Pinpoint the cell where the given text exists, returning its (X, Y) midpoint coordinate. 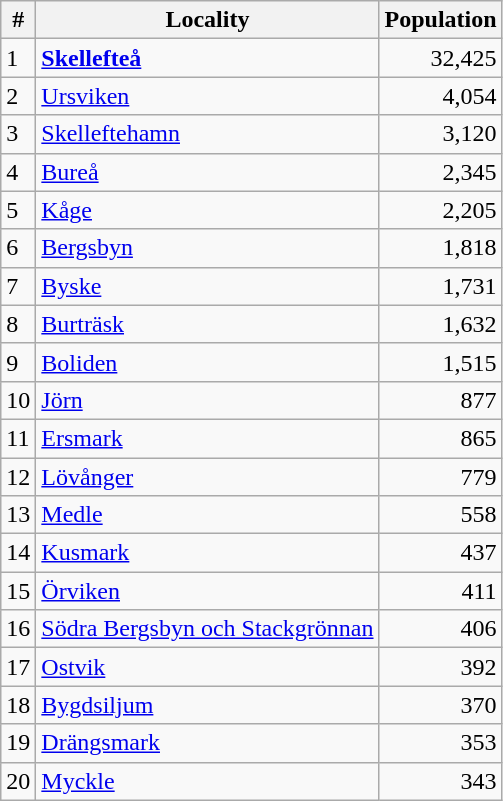
17 (18, 667)
Ersmark (208, 438)
13 (18, 515)
8 (18, 324)
12 (18, 477)
1,731 (440, 286)
32,425 (440, 58)
353 (440, 743)
Örviken (208, 591)
877 (440, 400)
9 (18, 362)
Kusmark (208, 553)
558 (440, 515)
Drängsmark (208, 743)
Skelleftehamn (208, 134)
Jörn (208, 400)
11 (18, 438)
19 (18, 743)
406 (440, 629)
20 (18, 781)
2,345 (440, 172)
1,632 (440, 324)
2,205 (440, 210)
392 (440, 667)
Kåge (208, 210)
Burträsk (208, 324)
411 (440, 591)
4,054 (440, 96)
Bergsbyn (208, 248)
1,818 (440, 248)
Bureå (208, 172)
437 (440, 553)
14 (18, 553)
343 (440, 781)
370 (440, 705)
Ursviken (208, 96)
Skellefteå (208, 58)
Medle (208, 515)
Ostvik (208, 667)
Myckle (208, 781)
10 (18, 400)
18 (18, 705)
865 (440, 438)
6 (18, 248)
Boliden (208, 362)
1 (18, 58)
# (18, 20)
Bygdsiljum (208, 705)
Byske (208, 286)
Locality (208, 20)
16 (18, 629)
7 (18, 286)
3 (18, 134)
4 (18, 172)
779 (440, 477)
2 (18, 96)
15 (18, 591)
Population (440, 20)
5 (18, 210)
3,120 (440, 134)
Lövånger (208, 477)
1,515 (440, 362)
Södra Bergsbyn och Stackgrönnan (208, 629)
